Pinpoint the cell where the given text exists, returning its (X, Y) midpoint coordinate. 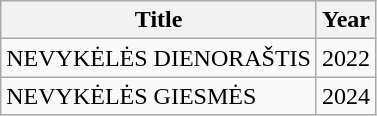
NEVYKĖLĖS DIENORAŠTIS (159, 58)
2024 (346, 96)
NEVYKĖLĖS GIESMĖS (159, 96)
Title (159, 20)
2022 (346, 58)
Year (346, 20)
